Determine the (X, Y) coordinate at the center of the cell enclosing the given text.  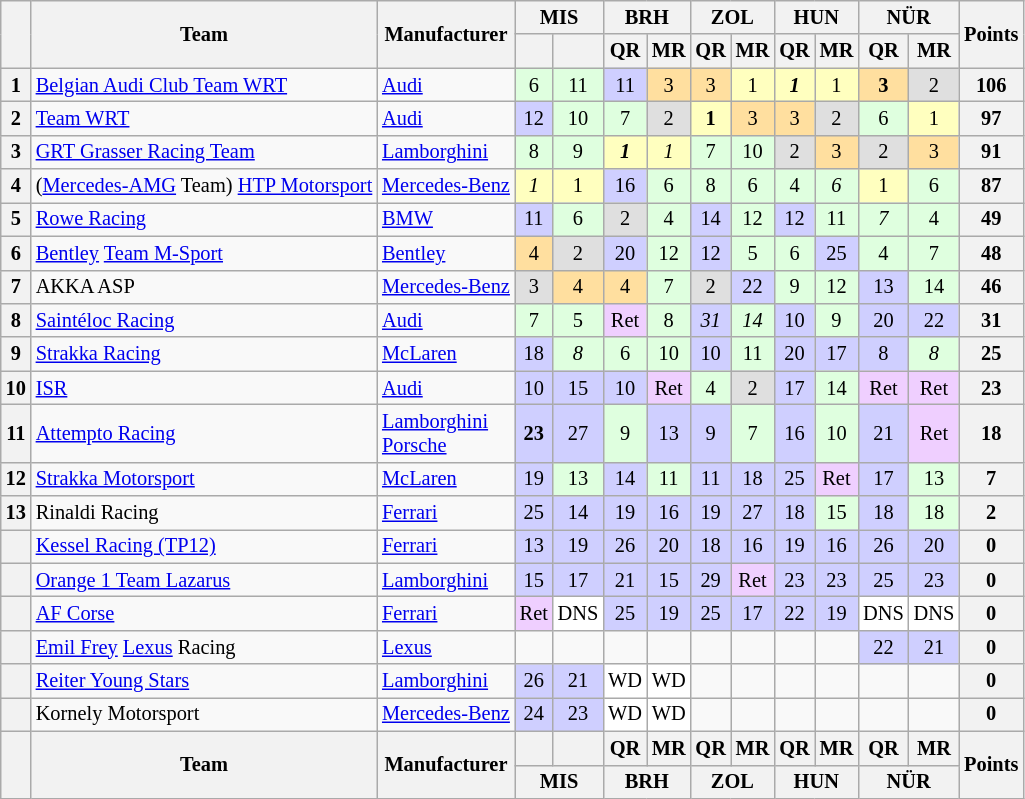
29 (710, 580)
106 (991, 85)
Strakka Motorsport (204, 479)
Orange 1 Team Lazarus (204, 580)
Emil Frey Lexus Racing (204, 647)
Kessel Racing (TP12) (204, 546)
AKKA ASP (204, 287)
Saintéloc Racing (204, 320)
Lexus (446, 647)
Team WRT (204, 118)
46 (991, 287)
48 (991, 253)
Rowe Racing (204, 219)
Attempto Racing (204, 433)
Rinaldi Racing (204, 513)
97 (991, 118)
91 (991, 152)
87 (991, 186)
Bentley Team M-Sport (204, 253)
Belgian Audi Club Team WRT (204, 85)
Bentley (446, 253)
24 (534, 714)
Reiter Young Stars (204, 681)
49 (991, 219)
ISR (204, 388)
LamborghiniPorsche (446, 433)
GRT Grasser Racing Team (204, 152)
BMW (446, 219)
(Mercedes-AMG Team) HTP Motorsport (204, 186)
Strakka Racing (204, 354)
AF Corse (204, 613)
Kornely Motorsport (204, 714)
